Pinpoint the cell where the given text exists, returning its [X, Y] midpoint coordinate. 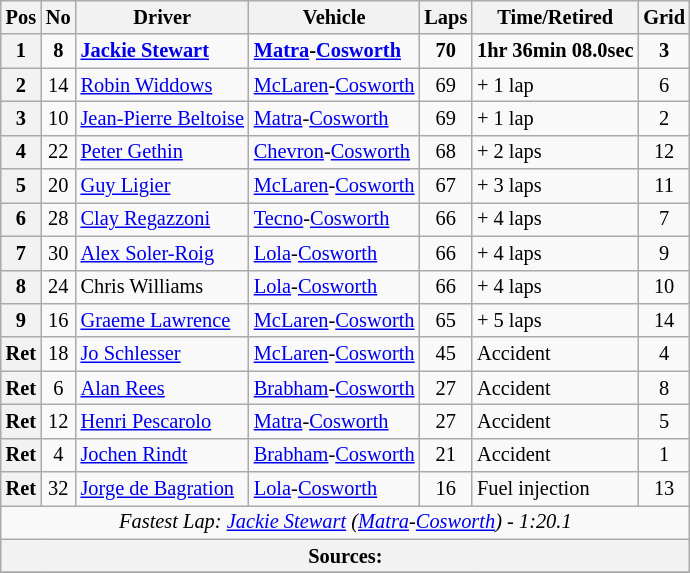
68 [446, 152]
Fuel injection [555, 489]
Pos [21, 17]
Guy Ligier [162, 186]
13 [664, 489]
Alan Rees [162, 388]
Jean-Pierre Beltoise [162, 118]
45 [446, 354]
Tecno-Cosworth [334, 219]
11 [664, 186]
65 [446, 320]
70 [446, 51]
Jo Schlesser [162, 354]
Fastest Lap: Jackie Stewart (Matra-Cosworth) - 1:20.1 [346, 522]
No [58, 17]
+ 2 laps [555, 152]
Jochen Rindt [162, 455]
Chevron-Cosworth [334, 152]
Jorge de Bagration [162, 489]
22 [58, 152]
Driver [162, 17]
67 [446, 186]
21 [446, 455]
Sources: [346, 556]
Alex Soler-Roig [162, 253]
Robin Widdows [162, 85]
1hr 36min 08.0sec [555, 51]
18 [58, 354]
Time/Retired [555, 17]
28 [58, 219]
Graeme Lawrence [162, 320]
20 [58, 186]
Peter Gethin [162, 152]
32 [58, 489]
Chris Williams [162, 287]
+ 3 laps [555, 186]
Jackie Stewart [162, 51]
Laps [446, 17]
Grid [664, 17]
+ 5 laps [555, 320]
24 [58, 287]
Henri Pescarolo [162, 421]
Vehicle [334, 17]
30 [58, 253]
Clay Regazzoni [162, 219]
